Search for the cell housing the specified text and yield its (X, Y) center coordinate. 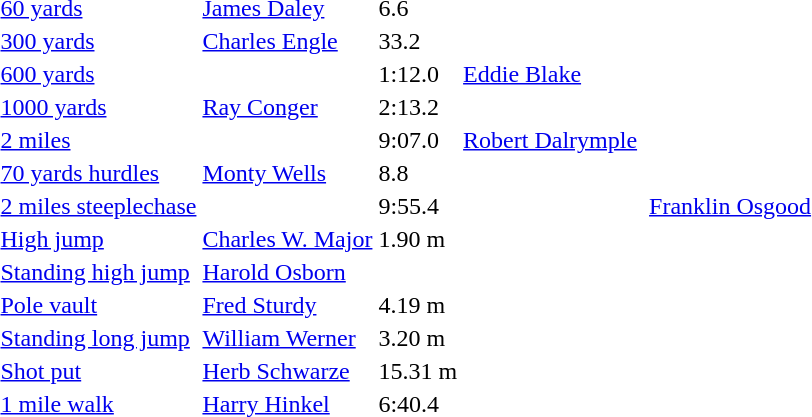
Herb Schwarze (288, 371)
4.19 m (418, 305)
Ray Conger (288, 107)
15.31 m (418, 371)
Eddie Blake (550, 74)
Charles Engle (288, 41)
William Werner (288, 338)
Monty Wells (288, 173)
Harold Osborn (288, 272)
9:55.4 (418, 206)
3.20 m (418, 338)
2:13.2 (418, 107)
8.8 (418, 173)
1.90 m (418, 239)
9:07.0 (418, 140)
Fred Sturdy (288, 305)
33.2 (418, 41)
1:12.0 (418, 74)
Charles W. Major (288, 239)
Robert Dalrymple (550, 140)
